Extract the [X, Y] coordinate from the center of the cell holding the provided text.  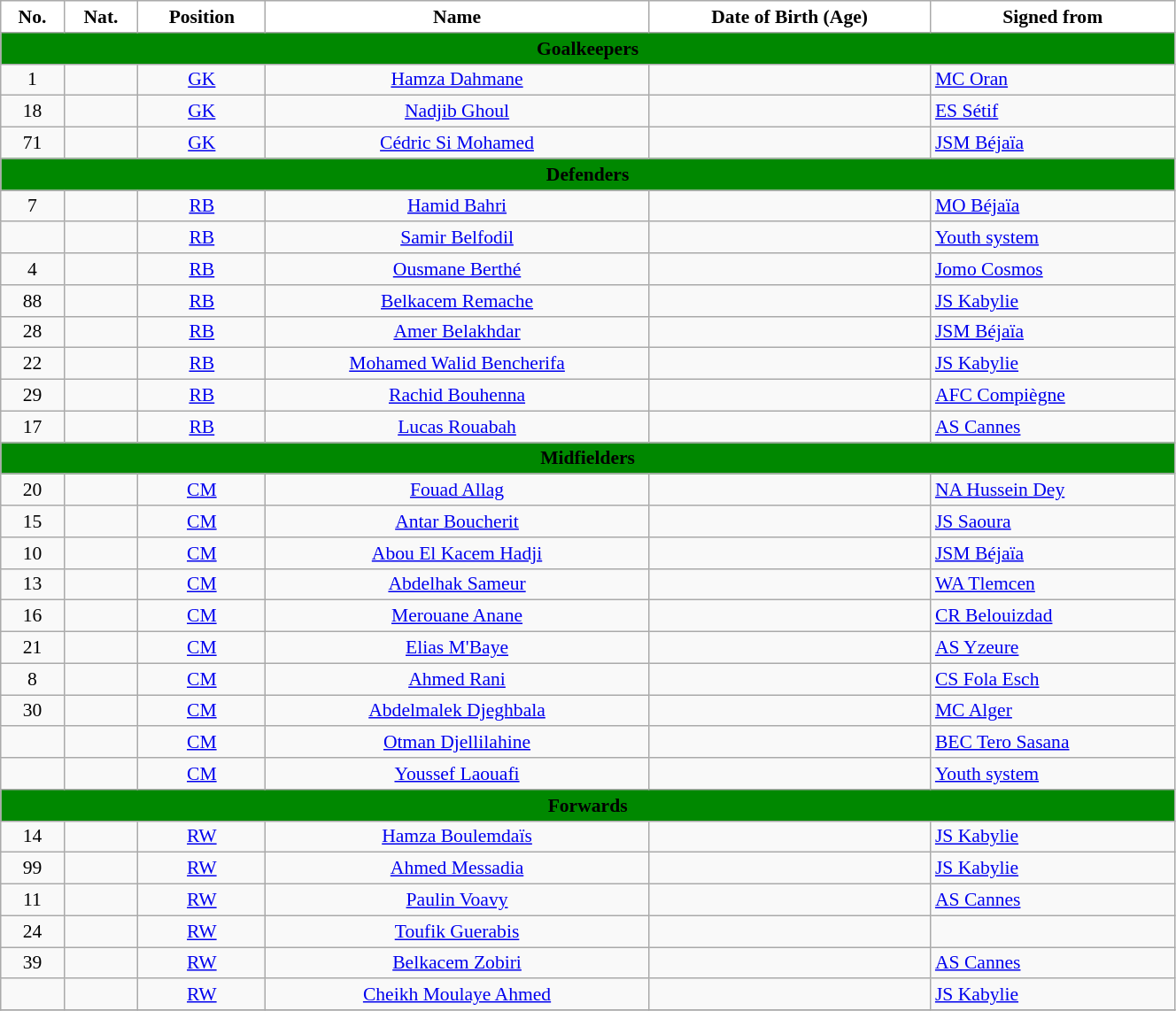
28 [32, 332]
Abdelmalek Djeghbala [457, 711]
No. [32, 17]
CR Belouizdad [1053, 616]
Ousmane Berthé [457, 269]
Belkacem Zobiri [457, 963]
Date of Birth (Age) [790, 17]
Samir Belfodil [457, 238]
4 [32, 269]
Forwards [588, 806]
MC Alger [1053, 711]
AFC Compiègne [1053, 396]
Fouad Allag [457, 490]
13 [32, 584]
ES Sétif [1053, 112]
11 [32, 900]
Ahmed Messadia [457, 868]
16 [32, 616]
Hamid Bahri [457, 206]
Otman Djellilahine [457, 743]
18 [32, 112]
Amer Belakhdar [457, 332]
AS Yzeure [1053, 648]
Abdelhak Sameur [457, 584]
Hamza Boulemdaïs [457, 837]
Nadjib Ghoul [457, 112]
10 [32, 553]
Elias M'Baye [457, 648]
99 [32, 868]
Cédric Si Mohamed [457, 143]
Antar Boucherit [457, 521]
JS Saoura [1053, 521]
CS Fola Esch [1053, 679]
20 [32, 490]
Mohamed Walid Bencherifa [457, 364]
17 [32, 427]
71 [32, 143]
Position [202, 17]
22 [32, 364]
Hamza Dahmane [457, 80]
15 [32, 521]
8 [32, 679]
30 [32, 711]
Toufik Guerabis [457, 931]
1 [32, 80]
Merouane Anane [457, 616]
39 [32, 963]
88 [32, 301]
WA Tlemcen [1053, 584]
Nat. [101, 17]
Goalkeepers [588, 49]
21 [32, 648]
Youssef Laouafi [457, 774]
Lucas Rouabah [457, 427]
NA Hussein Dey [1053, 490]
Name [457, 17]
Jomo Cosmos [1053, 269]
Defenders [588, 174]
Belkacem Remache [457, 301]
Rachid Bouhenna [457, 396]
Paulin Voavy [457, 900]
Abou El Kacem Hadji [457, 553]
24 [32, 931]
29 [32, 396]
Signed from [1053, 17]
MC Oran [1053, 80]
BEC Tero Sasana [1053, 743]
Cheikh Moulaye Ahmed [457, 995]
Ahmed Rani [457, 679]
MO Béjaïa [1053, 206]
14 [32, 837]
7 [32, 206]
Midfielders [588, 459]
